Detect which cell encompasses the target text, then output its (x, y) center coordinate. 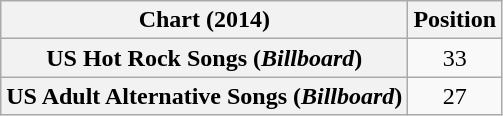
27 (455, 96)
33 (455, 58)
Position (455, 20)
Chart (2014) (204, 20)
US Adult Alternative Songs (Billboard) (204, 96)
US Hot Rock Songs (Billboard) (204, 58)
